Identify which cell holds the provided text, then report its [x, y] central coordinate. 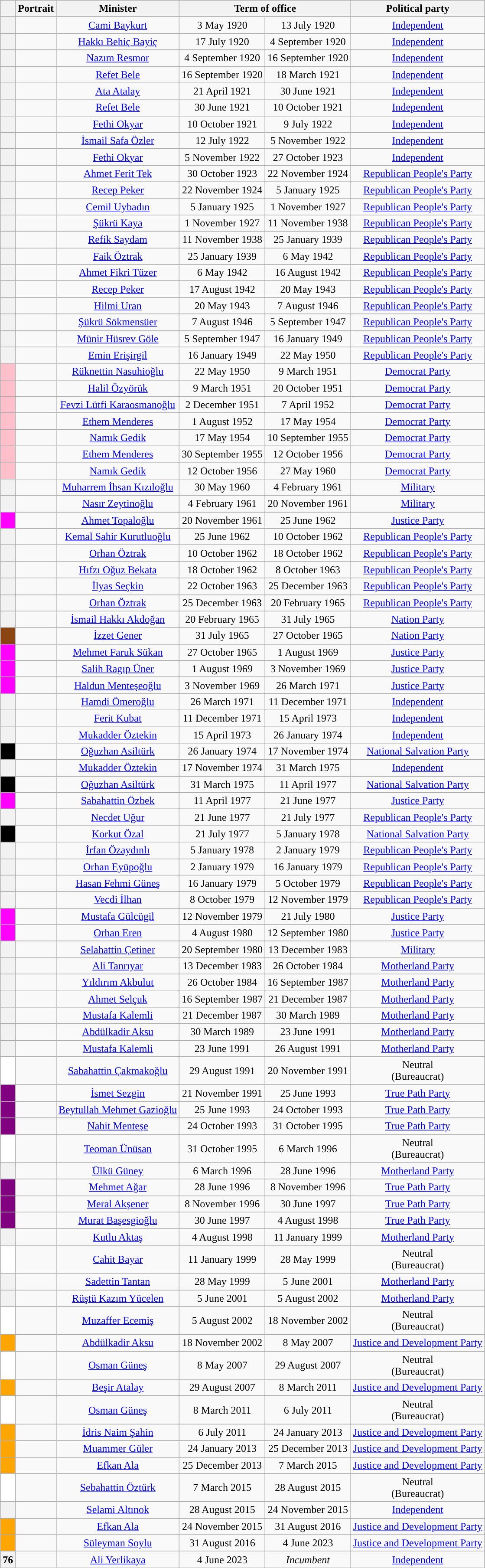
Ferit Kubat [117, 718]
Fevzi Lütfi Karaosmanoğlu [117, 405]
8 October 1963 [308, 570]
Vecdi İlhan [117, 900]
Korkut Özal [117, 834]
Orhan Eyüpoğlu [117, 867]
26 August 1991 [308, 1049]
30 September 1955 [222, 454]
İrfan Özaydınlı [117, 850]
Haldun Menteşeoğlu [117, 685]
Mehmet Faruk Sükan [117, 652]
Süleyman Soylu [117, 1543]
Ahmet Selçuk [117, 999]
Ahmet Ferit Tek [117, 173]
12 September 1980 [308, 933]
Ali Tanrıyar [117, 966]
Mehmet Ağar [117, 1187]
17 August 1942 [222, 289]
Incumbent [308, 1559]
Sabahattin Özbek [117, 801]
Faik Öztrak [117, 256]
Ata Atalay [117, 91]
76 [8, 1559]
27 October 1923 [308, 157]
Necdet Uğur [117, 817]
Beşir Atalay [117, 1388]
Selahattin Çetiner [117, 949]
İzzet Gener [117, 636]
Sadettin Tantan [117, 1281]
Orhan Eren [117, 933]
2 December 1951 [222, 405]
20 November 1991 [308, 1071]
Muzaffer Ecemiş [117, 1321]
Hıfzı Oğuz Bekata [117, 570]
Portrait [36, 9]
Ahmet Topaloğlu [117, 520]
Münir Hüsrev Göle [117, 339]
Refik Saydam [117, 240]
8 October 1979 [222, 900]
10 September 1955 [308, 438]
Rüştü Kazım Yücelen [117, 1298]
İsmail Hakkı Akdoğan [117, 619]
20 September 1980 [222, 949]
Teoman Ünüsan [117, 1148]
Şükrü Sökmensüer [117, 322]
17 July 1920 [222, 42]
İsmail Safa Özler [117, 140]
Term of office [265, 9]
İsmet Sezgin [117, 1093]
5 October 1979 [308, 883]
Ülkü Güney [117, 1171]
Kemal Sahir Kurutluoğlu [117, 537]
Murat Başesgioğlu [117, 1220]
20 October 1951 [308, 388]
Sebahattin Öztürk [117, 1487]
Sabahattin Çakmakoğlu [117, 1071]
18 March 1921 [308, 75]
Halil Özyörük [117, 388]
Cami Baykurt [117, 25]
Selami Altınok [117, 1510]
Ali Yerlikaya [117, 1559]
Yıldırım Akbulut [117, 982]
27 May 1960 [308, 470]
22 October 1963 [222, 586]
13 July 1920 [308, 25]
Emin Erişirgil [117, 355]
Hakkı Behiç Bayiç [117, 42]
Cahit Bayar [117, 1259]
Nasır Zeytinoğlu [117, 504]
İlyas Seçkin [117, 586]
21 April 1921 [222, 91]
9 July 1922 [308, 124]
Hasan Fehmi Güneş [117, 883]
16 August 1942 [308, 273]
Mustafa Gülcügil [117, 916]
Şükrü Kaya [117, 223]
Ahmet Fikri Tüzer [117, 273]
İdris Naim Şahin [117, 1432]
Salih Ragıp Üner [117, 669]
3 May 1920 [222, 25]
Muammer Güler [117, 1449]
Nahit Menteşe [117, 1126]
7 April 1952 [308, 405]
Nazım Resmor [117, 58]
Rüknettin Nasuhioğlu [117, 372]
21 November 1991 [222, 1093]
Meral Akşener [117, 1204]
12 July 1922 [222, 140]
30 May 1960 [222, 487]
30 October 1923 [222, 173]
Political party [418, 9]
Cemil Uybadın [117, 207]
Muharrem İhsan Kızıloğlu [117, 487]
4 August 1980 [222, 933]
1 August 1952 [222, 421]
Hamdi Ömeroğlu [117, 702]
Hilmi Uran [117, 306]
Minister [117, 9]
21 July 1980 [308, 916]
Beytullah Mehmet Gazioğlu [117, 1110]
29 August 1991 [222, 1071]
Kutlu Aktaş [117, 1237]
